Determine the [x, y] coordinate at the center of the cell enclosing the given text.  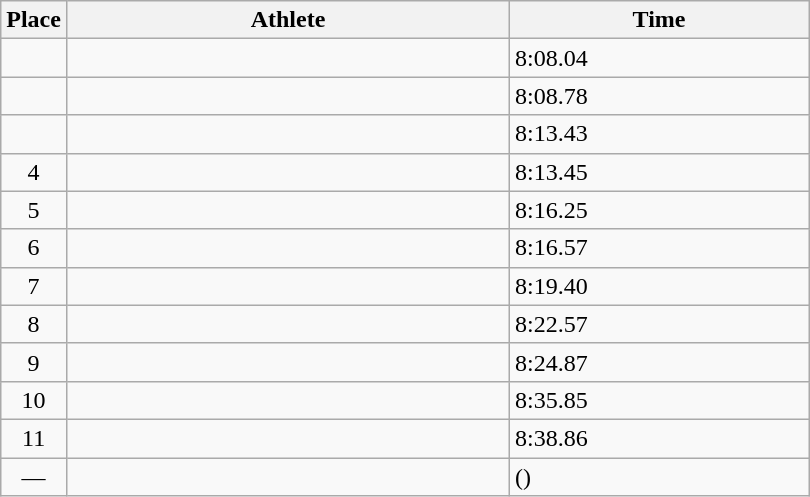
4 [34, 172]
9 [34, 362]
6 [34, 248]
8:16.57 [660, 248]
10 [34, 400]
Place [34, 20]
8:13.45 [660, 172]
8:13.43 [660, 134]
Athlete [288, 20]
8:22.57 [660, 324]
8:19.40 [660, 286]
11 [34, 438]
8 [34, 324]
() [660, 477]
8:35.85 [660, 400]
Time [660, 20]
8:24.87 [660, 362]
8:08.04 [660, 58]
7 [34, 286]
— [34, 477]
8:38.86 [660, 438]
8:08.78 [660, 96]
8:16.25 [660, 210]
5 [34, 210]
